From the cell containing the given text, extract its center point as (x, y) coordinate. 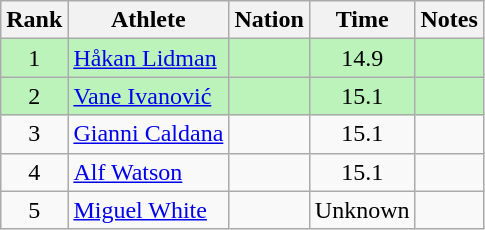
Time (362, 20)
1 (34, 58)
14.9 (362, 58)
Gianni Caldana (148, 134)
Håkan Lidman (148, 58)
Miguel White (148, 210)
3 (34, 134)
Alf Watson (148, 172)
2 (34, 96)
Rank (34, 20)
Athlete (148, 20)
4 (34, 172)
Notes (449, 20)
Vane Ivanović (148, 96)
Nation (269, 20)
Unknown (362, 210)
5 (34, 210)
